For the text-containing cell, return its midpoint in (X, Y) coordinate format. 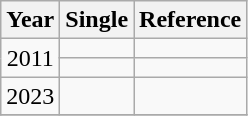
Single (97, 20)
Reference (190, 20)
2023 (30, 96)
Year (30, 20)
2011 (30, 58)
